Return the (x, y) coordinate for the center point of the cell that contains the specified text.  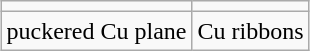
puckered Cu plane (96, 31)
Cu ribbons (250, 31)
